Provide the (x, y) coordinate of the cell's center where the given text is located.  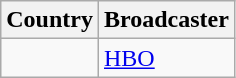
Country (50, 20)
Broadcaster (166, 20)
HBO (166, 58)
